Detect which cell encompasses the target text, then output its [X, Y] center coordinate. 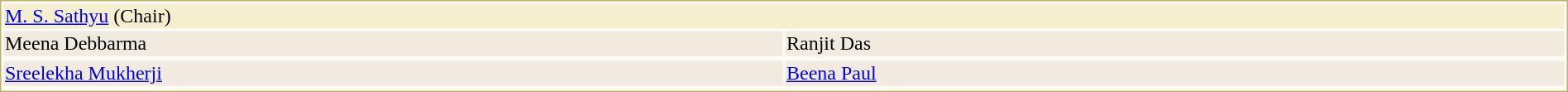
M. S. Sathyu (Chair) [784, 16]
Beena Paul [1175, 74]
Meena Debbarma [393, 44]
Ranjit Das [1175, 44]
Sreelekha Mukherji [393, 74]
